Search for the cell housing the specified text and yield its [X, Y] center coordinate. 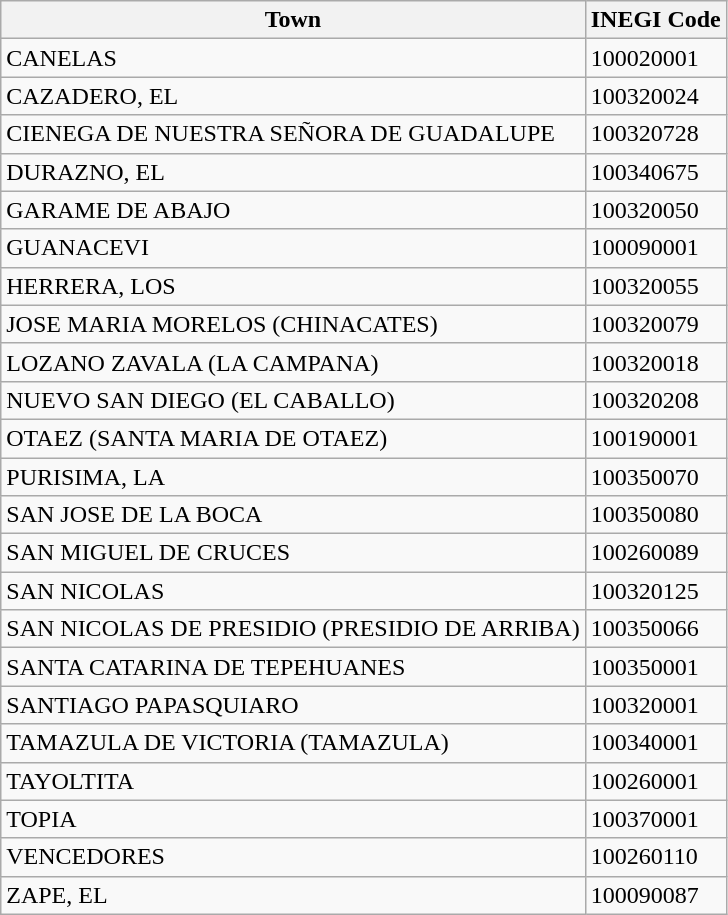
100090087 [656, 895]
100320079 [656, 324]
GUANACEVI [293, 248]
100370001 [656, 819]
100090001 [656, 248]
TAMAZULA DE VICTORIA (TAMAZULA) [293, 743]
DURAZNO, EL [293, 172]
100320728 [656, 134]
100340001 [656, 743]
100190001 [656, 438]
100350001 [656, 667]
100320001 [656, 705]
SANTA CATARINA DE TEPEHUANES [293, 667]
SAN JOSE DE LA BOCA [293, 515]
INEGI Code [656, 20]
100350066 [656, 629]
100320125 [656, 591]
100350080 [656, 515]
100320055 [656, 286]
100350070 [656, 477]
ZAPE, EL [293, 895]
100260001 [656, 781]
HERRERA, LOS [293, 286]
100320018 [656, 362]
TAYOLTITA [293, 781]
100340675 [656, 172]
NUEVO SAN DIEGO (EL CABALLO) [293, 400]
100260089 [656, 553]
100320050 [656, 210]
PURISIMA, LA [293, 477]
JOSE MARIA MORELOS (CHINACATES) [293, 324]
GARAME DE ABAJO [293, 210]
TOPIA [293, 819]
SAN MIGUEL DE CRUCES [293, 553]
Town [293, 20]
SANTIAGO PAPASQUIARO [293, 705]
100320024 [656, 96]
100260110 [656, 857]
100020001 [656, 58]
LOZANO ZAVALA (LA CAMPANA) [293, 362]
CAZADERO, EL [293, 96]
CIENEGA DE NUESTRA SEÑORA DE GUADALUPE [293, 134]
SAN NICOLAS DE PRESIDIO (PRESIDIO DE ARRIBA) [293, 629]
SAN NICOLAS [293, 591]
CANELAS [293, 58]
OTAEZ (SANTA MARIA DE OTAEZ) [293, 438]
100320208 [656, 400]
VENCEDORES [293, 857]
